Detect which cell encompasses the target text, then output its [X, Y] center coordinate. 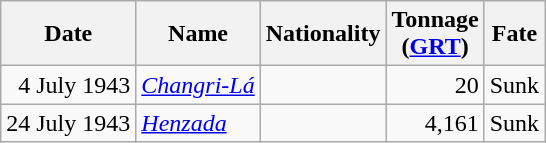
Tonnage(GRT) [435, 34]
20 [435, 85]
Changri-Lá [198, 85]
4 July 1943 [68, 85]
Fate [514, 34]
Name [198, 34]
Date [68, 34]
Nationality [323, 34]
4,161 [435, 123]
Henzada [198, 123]
24 July 1943 [68, 123]
